From the cell containing the given text, extract its center point as [X, Y] coordinate. 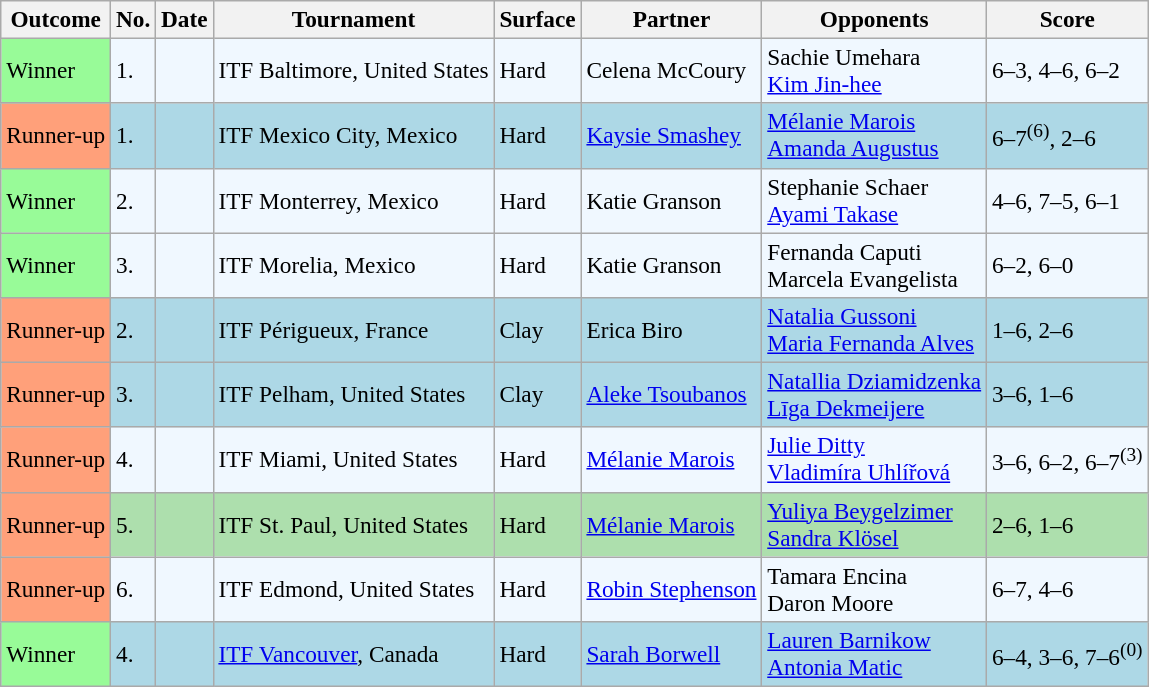
ITF Vancouver, Canada [354, 654]
Robin Stephenson [672, 588]
ITF Baltimore, United States [354, 70]
6–2, 6–0 [1068, 264]
Date [184, 19]
ITF Périgueux, France [354, 330]
Aleke Tsoubanos [672, 394]
1–6, 2–6 [1068, 330]
4–6, 7–5, 6–1 [1068, 200]
Surface [538, 19]
ITF Pelham, United States [354, 394]
ITF St. Paul, United States [354, 524]
ITF Monterrey, Mexico [354, 200]
ITF Mexico City, Mexico [354, 136]
Julie Ditty Vladimíra Uhlířová [874, 460]
Partner [672, 19]
Celena McCoury [672, 70]
Erica Biro [672, 330]
5. [134, 524]
6–3, 4–6, 6–2 [1068, 70]
Lauren Barnikow Antonia Matic [874, 654]
Outcome [56, 19]
Tamara Encina Daron Moore [874, 588]
Stephanie Schaer Ayami Takase [874, 200]
2–6, 1–6 [1068, 524]
6–4, 3–6, 7–6(0) [1068, 654]
No. [134, 19]
Opponents [874, 19]
3–6, 6–2, 6–7(3) [1068, 460]
ITF Miami, United States [354, 460]
Score [1068, 19]
Yuliya Beygelzimer Sandra Klösel [874, 524]
Fernanda Caputi Marcela Evangelista [874, 264]
3–6, 1–6 [1068, 394]
Kaysie Smashey [672, 136]
Mélanie Marois Amanda Augustus [874, 136]
ITF Edmond, United States [354, 588]
Natallia Dziamidzenka Līga Dekmeijere [874, 394]
Natalia Gussoni Maria Fernanda Alves [874, 330]
Sachie Umehara Kim Jin-hee [874, 70]
ITF Morelia, Mexico [354, 264]
6–7(6), 2–6 [1068, 136]
6. [134, 588]
Sarah Borwell [672, 654]
6–7, 4–6 [1068, 588]
Tournament [354, 19]
